Search for the cell housing the specified text and yield its (x, y) center coordinate. 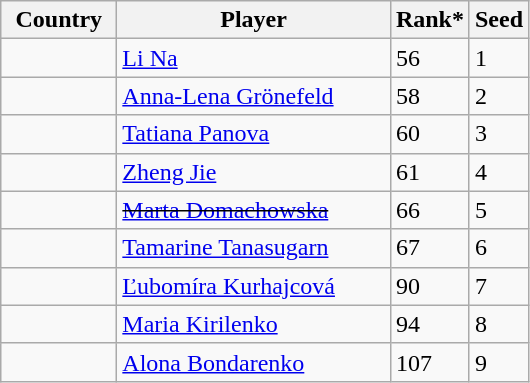
94 (430, 324)
66 (430, 210)
61 (430, 172)
Marta Domachowska (254, 210)
Tamarine Tanasugarn (254, 248)
7 (498, 286)
58 (430, 96)
Rank* (430, 20)
8 (498, 324)
56 (430, 58)
Zheng Jie (254, 172)
Tatiana Panova (254, 134)
6 (498, 248)
Alona Bondarenko (254, 362)
Player (254, 20)
Seed (498, 20)
90 (430, 286)
67 (430, 248)
Anna-Lena Grönefeld (254, 96)
60 (430, 134)
Country (59, 20)
Ľubomíra Kurhajcová (254, 286)
Li Na (254, 58)
3 (498, 134)
2 (498, 96)
1 (498, 58)
9 (498, 362)
4 (498, 172)
Maria Kirilenko (254, 324)
107 (430, 362)
5 (498, 210)
